Output the [x, y] coordinate of the center of the cell containing the given text.  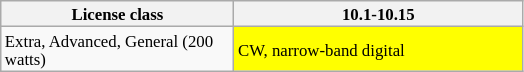
10.1-10.15 [378, 14]
Extra, Advanced, General (200 watts) [118, 49]
CW, narrow-band digital [378, 49]
License class [118, 14]
